Locate the cell with the specified text and output its (X, Y) center coordinate. 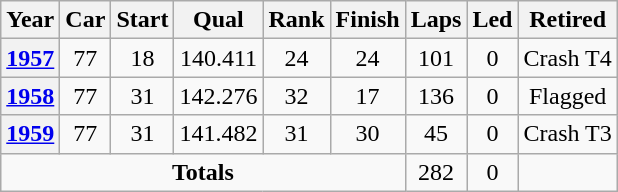
Retired (568, 20)
Rank (296, 20)
Laps (436, 20)
136 (436, 96)
18 (142, 58)
141.482 (218, 134)
1959 (30, 134)
Crash T3 (568, 134)
Led (492, 20)
Car (86, 20)
Flagged (568, 96)
17 (368, 96)
1958 (30, 96)
Finish (368, 20)
32 (296, 96)
Crash T4 (568, 58)
101 (436, 58)
Year (30, 20)
142.276 (218, 96)
1957 (30, 58)
140.411 (218, 58)
30 (368, 134)
Totals (203, 172)
45 (436, 134)
Start (142, 20)
282 (436, 172)
Qual (218, 20)
